Locate the cell with the specified text and output its (x, y) center coordinate. 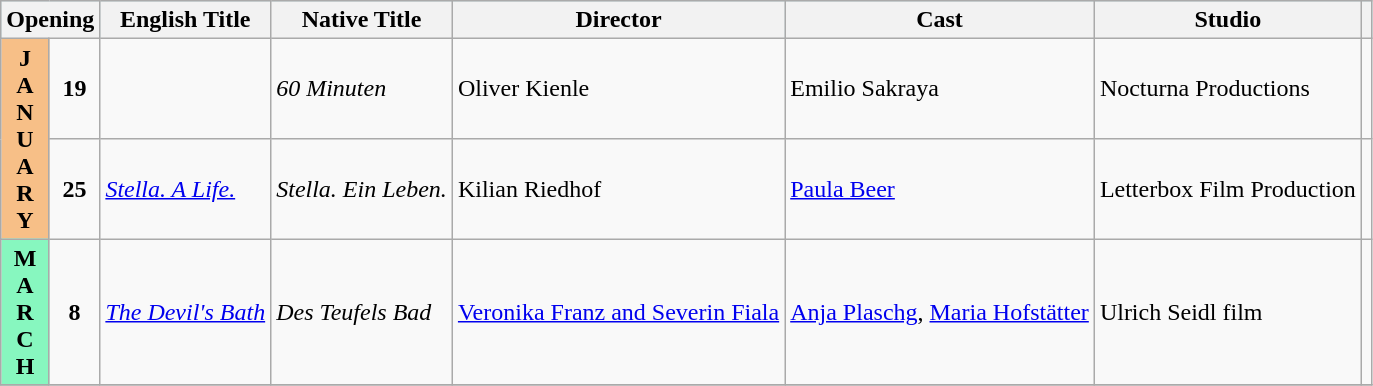
Stella. A Life. (186, 189)
Oliver Kienle (618, 89)
Studio (1228, 20)
Veronika Franz and Severin Fiala (618, 312)
Letterbox Film Production (1228, 189)
Opening (50, 20)
Paula Beer (940, 189)
25 (74, 189)
Native Title (362, 20)
Anja Plaschg, Maria Hofstätter (940, 312)
Des Teufels Bad (362, 312)
Emilio Sakraya (940, 89)
8 (74, 312)
Stella. Ein Leben. (362, 189)
60 Minuten (362, 89)
Nocturna Productions (1228, 89)
19 (74, 89)
English Title (186, 20)
Ulrich Seidl film (1228, 312)
The Devil's Bath (186, 312)
Cast (940, 20)
JANUARY (26, 139)
Kilian Riedhof (618, 189)
Director (618, 20)
MARCH (26, 312)
